Scan for the cell matching the given text and deliver its [x, y] coordinate at center. 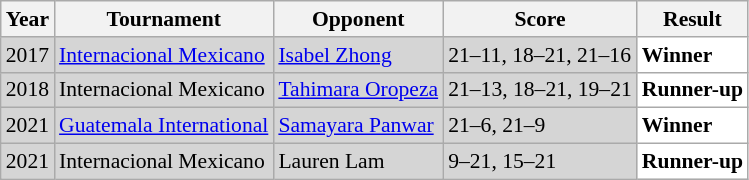
Tahimara Oropeza [358, 90]
Result [692, 19]
Guatemala International [164, 126]
21–13, 18–21, 19–21 [540, 90]
Year [28, 19]
Opponent [358, 19]
2017 [28, 55]
Isabel Zhong [358, 55]
Samayara Panwar [358, 126]
2018 [28, 90]
21–11, 18–21, 21–16 [540, 55]
21–6, 21–9 [540, 126]
Score [540, 19]
9–21, 15–21 [540, 162]
Tournament [164, 19]
Lauren Lam [358, 162]
